For the text-containing cell, return its midpoint in [x, y] coordinate format. 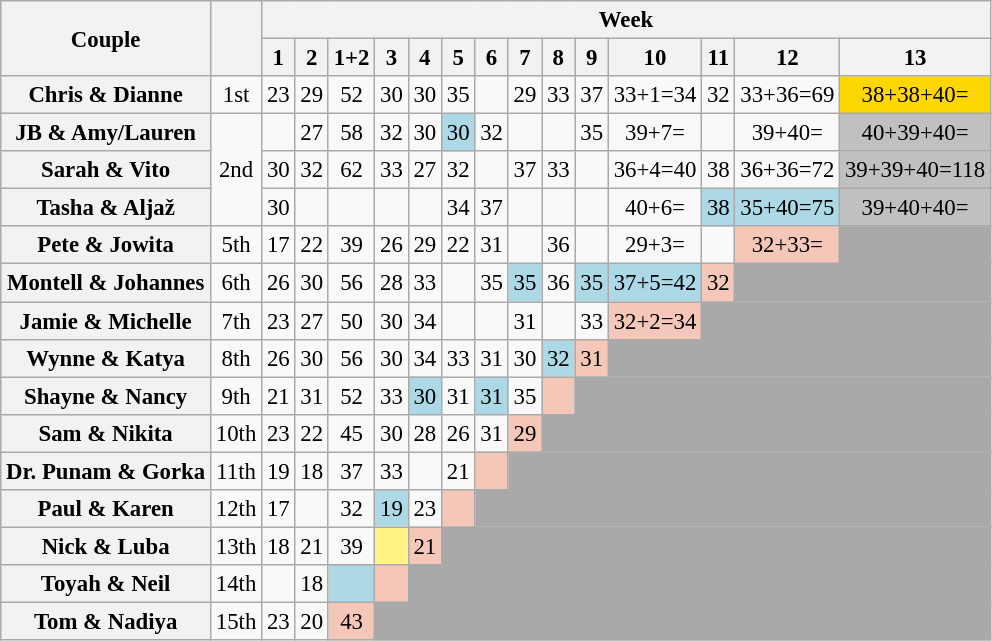
Shayne & Nancy [106, 396]
6th [236, 283]
Wynne & Katya [106, 358]
32+2=34 [654, 321]
32+33= [788, 245]
Montell & Johannes [106, 283]
29+3= [654, 245]
50 [351, 321]
12th [236, 509]
Nick & Luba [106, 546]
1+2 [351, 58]
33+36=69 [788, 95]
5th [236, 245]
1st [236, 95]
10th [236, 433]
4 [424, 58]
Tom & Nadiya [106, 621]
40+6= [654, 208]
33+1=34 [654, 95]
38+38+40= [916, 95]
Week [626, 20]
39+40+40= [916, 208]
Sam & Nikita [106, 433]
40+39+40= [916, 133]
Pete & Jowita [106, 245]
13 [916, 58]
2 [312, 58]
2nd [236, 170]
43 [351, 621]
8 [558, 58]
14th [236, 584]
37+5=42 [654, 283]
3 [392, 58]
Jamie & Michelle [106, 321]
10 [654, 58]
1 [278, 58]
Couple [106, 38]
8th [236, 358]
Chris & Dianne [106, 95]
9th [236, 396]
15th [236, 621]
JB & Amy/Lauren [106, 133]
11th [236, 471]
39+39+40=118 [916, 170]
11 [718, 58]
36+36=72 [788, 170]
7th [236, 321]
39+7= [654, 133]
9 [592, 58]
Toyah & Neil [106, 584]
Paul & Karen [106, 509]
Tasha & Aljaž [106, 208]
36+4=40 [654, 170]
12 [788, 58]
45 [351, 433]
39+40= [788, 133]
20 [312, 621]
35+40=75 [788, 208]
5 [458, 58]
Dr. Punam & Gorka [106, 471]
6 [492, 58]
7 [524, 58]
62 [351, 170]
Sarah & Vito [106, 170]
58 [351, 133]
13th [236, 546]
